Return [x, y] of the center of cell containing provided text 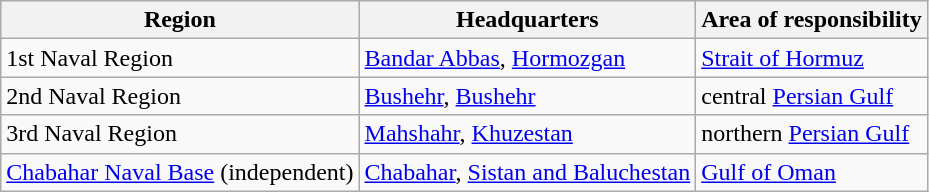
Bandar Abbas, Hormozgan [528, 58]
Headquarters [528, 20]
Mahshahr, Khuzestan [528, 134]
Bushehr, Bushehr [528, 96]
Gulf of Oman [812, 172]
Chabahar Naval Base (independent) [180, 172]
1st Naval Region [180, 58]
northern Persian Gulf [812, 134]
Region [180, 20]
Area of responsibility [812, 20]
3rd Naval Region [180, 134]
2nd Naval Region [180, 96]
Chabahar, Sistan and Baluchestan [528, 172]
Strait of Hormuz [812, 58]
central Persian Gulf [812, 96]
